Output the [x, y] coordinate of the center of the cell containing the given text.  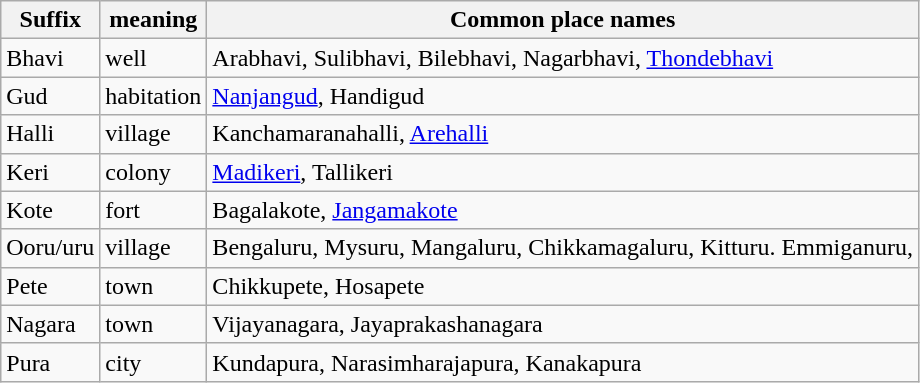
Arabhavi, Sulibhavi, Bilebhavi, Nagarbhavi, Thondebhavi [563, 58]
habitation [154, 96]
Pete [50, 286]
Kanchamaranahalli, Arehalli [563, 134]
Nagara [50, 324]
Keri [50, 172]
meaning [154, 20]
Gud [50, 96]
Vijayanagara, Jayaprakashanagara [563, 324]
Bagalakote, Jangamakote [563, 210]
Bengaluru, Mysuru, Mangaluru, Chikkamagaluru, Kitturu. Emmiganuru, [563, 248]
Kundapura, Narasimharajapura, Kanakapura [563, 362]
fort [154, 210]
Bhavi [50, 58]
Madikeri, Tallikeri [563, 172]
Chikkupete, Hosapete [563, 286]
Common place names [563, 20]
Nanjangud, Handigud [563, 96]
well [154, 58]
city [154, 362]
Halli [50, 134]
Suffix [50, 20]
Pura [50, 362]
colony [154, 172]
Kote [50, 210]
Ooru/uru [50, 248]
